Identify which cell holds the provided text, then report its [X, Y] central coordinate. 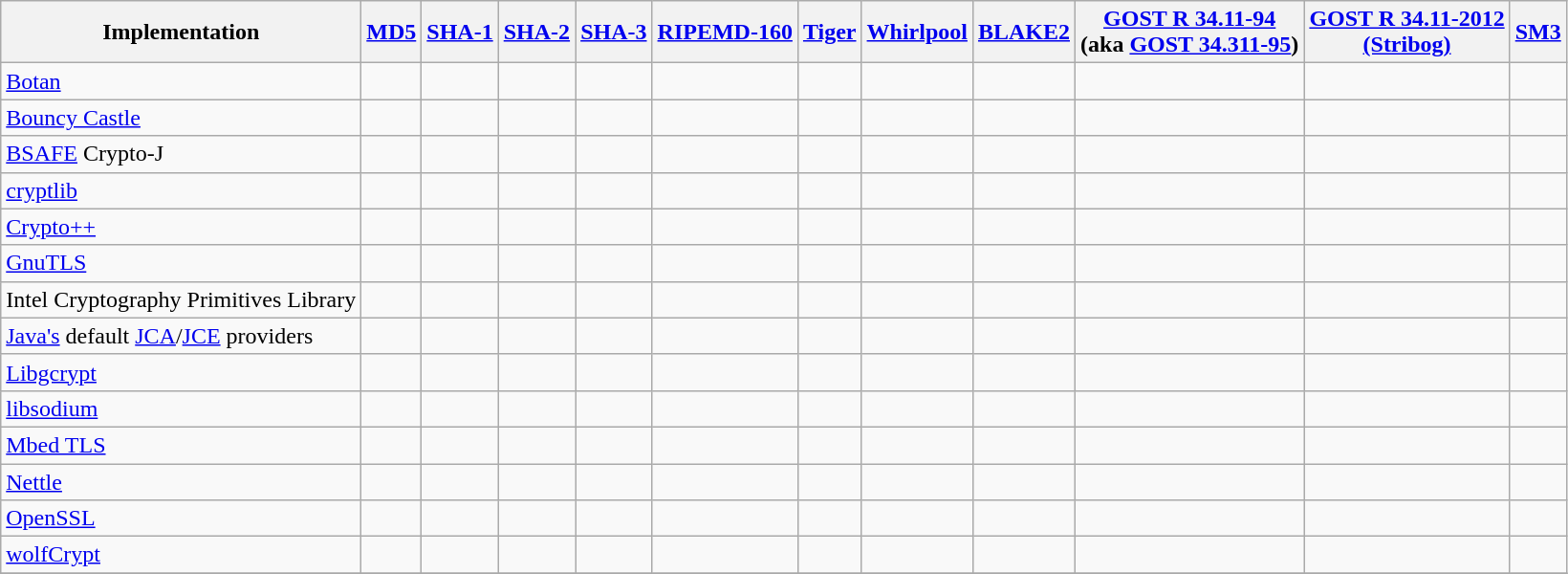
Mbed TLS [182, 445]
Botan [182, 81]
RIPEMD-160 [725, 33]
Implementation [182, 33]
OpenSSL [182, 519]
BLAKE2 [1023, 33]
SHA-3 [614, 33]
Crypto++ [182, 227]
Whirlpool [917, 33]
Nettle [182, 481]
BSAFE Crypto-J [182, 154]
GOST R 34.11-94(aka GOST 34.311-95) [1189, 33]
Tiger [830, 33]
SM3 [1537, 33]
wolfCrypt [182, 555]
SHA-1 [460, 33]
GnuTLS [182, 263]
GOST R 34.11-2012(Stribog) [1407, 33]
Libgcrypt [182, 372]
SHA-2 [536, 33]
Bouncy Castle [182, 118]
Java's default JCA/JCE providers [182, 336]
MD5 [392, 33]
libsodium [182, 408]
Intel Cryptography Primitives Library [182, 299]
cryptlib [182, 190]
